Find where the given text appears and provide that cell's center as [X, Y] coordinate. 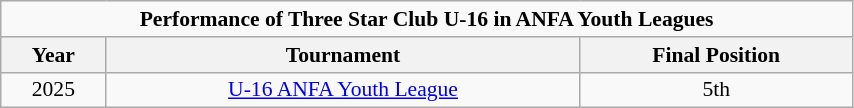
Final Position [716, 55]
Performance of Three Star Club U-16 in ANFA Youth Leagues [427, 19]
5th [716, 90]
Year [54, 55]
Tournament [343, 55]
U-16 ANFA Youth League [343, 90]
2025 [54, 90]
